Return [X, Y] of the center of cell containing provided text 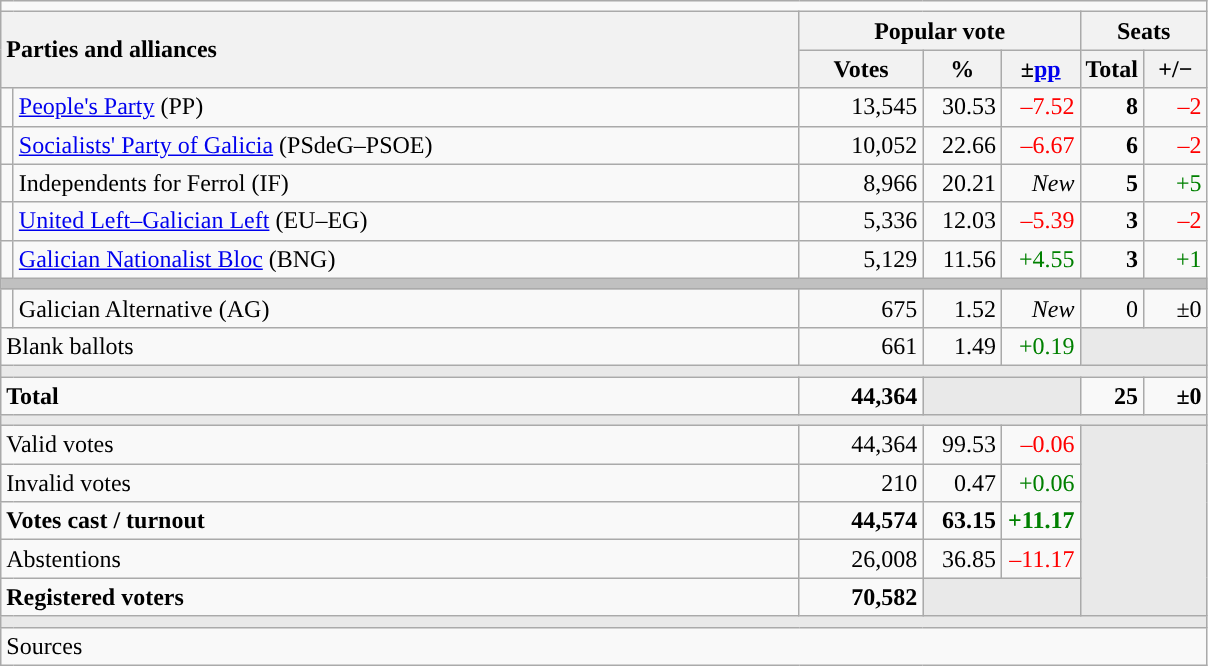
Seats [1144, 31]
–0.06 [1040, 445]
99.53 [962, 445]
6 [1112, 145]
Votes cast / turnout [400, 521]
–6.67 [1040, 145]
+0.19 [1040, 346]
Valid votes [400, 445]
661 [861, 346]
Invalid votes [400, 483]
0.47 [962, 483]
70,582 [861, 597]
Socialists' Party of Galicia (PSdeG–PSOE) [406, 145]
+11.17 [1040, 521]
30.53 [962, 107]
13,545 [861, 107]
8 [1112, 107]
Registered voters [400, 597]
210 [861, 483]
675 [861, 308]
1.52 [962, 308]
10,052 [861, 145]
% [962, 69]
+4.55 [1040, 259]
5,336 [861, 221]
United Left–Galician Left (EU–EG) [406, 221]
Galician Alternative (AG) [406, 308]
Sources [604, 646]
11.56 [962, 259]
Votes [861, 69]
63.15 [962, 521]
+1 [1176, 259]
±pp [1040, 69]
26,008 [861, 559]
36.85 [962, 559]
5 [1112, 183]
0 [1112, 308]
Blank ballots [400, 346]
5,129 [861, 259]
20.21 [962, 183]
8,966 [861, 183]
1.49 [962, 346]
25 [1112, 395]
Parties and alliances [400, 50]
+5 [1176, 183]
+0.06 [1040, 483]
22.66 [962, 145]
12.03 [962, 221]
–7.52 [1040, 107]
People's Party (PP) [406, 107]
–11.17 [1040, 559]
Galician Nationalist Bloc (BNG) [406, 259]
Independents for Ferrol (IF) [406, 183]
–5.39 [1040, 221]
44,574 [861, 521]
Popular vote [940, 31]
Abstentions [400, 559]
+/− [1176, 69]
